Provide the [x, y] coordinate of the cell's center where the given text is located.  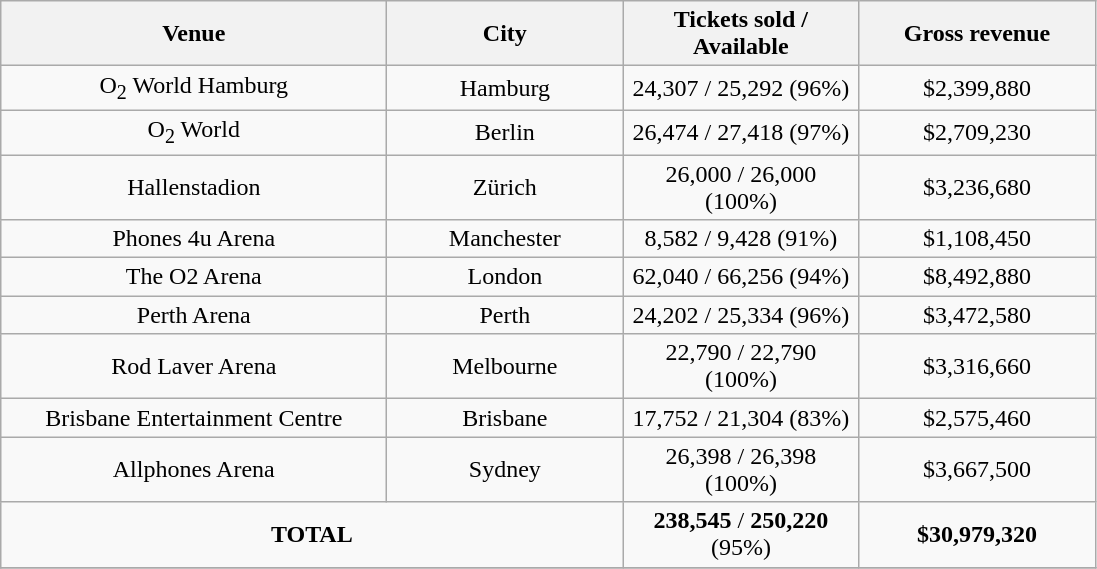
$8,492,880 [977, 277]
$1,108,450 [977, 239]
22,790 / 22,790 (100%) [741, 366]
$3,236,680 [977, 186]
Brisbane [505, 418]
Venue [194, 34]
Melbourne [505, 366]
Phones 4u Arena [194, 239]
$2,575,460 [977, 418]
$3,667,500 [977, 470]
Hallenstadion [194, 186]
238,545 / 250,220 (95%) [741, 534]
City [505, 34]
O2 World Hamburg [194, 88]
Gross revenue [977, 34]
Manchester [505, 239]
TOTAL [312, 534]
$2,709,230 [977, 132]
$2,399,880 [977, 88]
26,474 / 27,418 (97%) [741, 132]
Perth [505, 315]
Rod Laver Arena [194, 366]
Tickets sold / Available [741, 34]
Perth Arena [194, 315]
Brisbane Entertainment Centre [194, 418]
Zürich [505, 186]
Berlin [505, 132]
8,582 / 9,428 (91%) [741, 239]
The O2 Arena [194, 277]
26,398 / 26,398 (100%) [741, 470]
Sydney [505, 470]
Allphones Arena [194, 470]
62,040 / 66,256 (94%) [741, 277]
$3,472,580 [977, 315]
26,000 / 26,000 (100%) [741, 186]
17,752 / 21,304 (83%) [741, 418]
London [505, 277]
O2 World [194, 132]
$3,316,660 [977, 366]
24,202 / 25,334 (96%) [741, 315]
Hamburg [505, 88]
24,307 / 25,292 (96%) [741, 88]
$30,979,320 [977, 534]
